Output the (X, Y) coordinate of the center of the cell containing the given text.  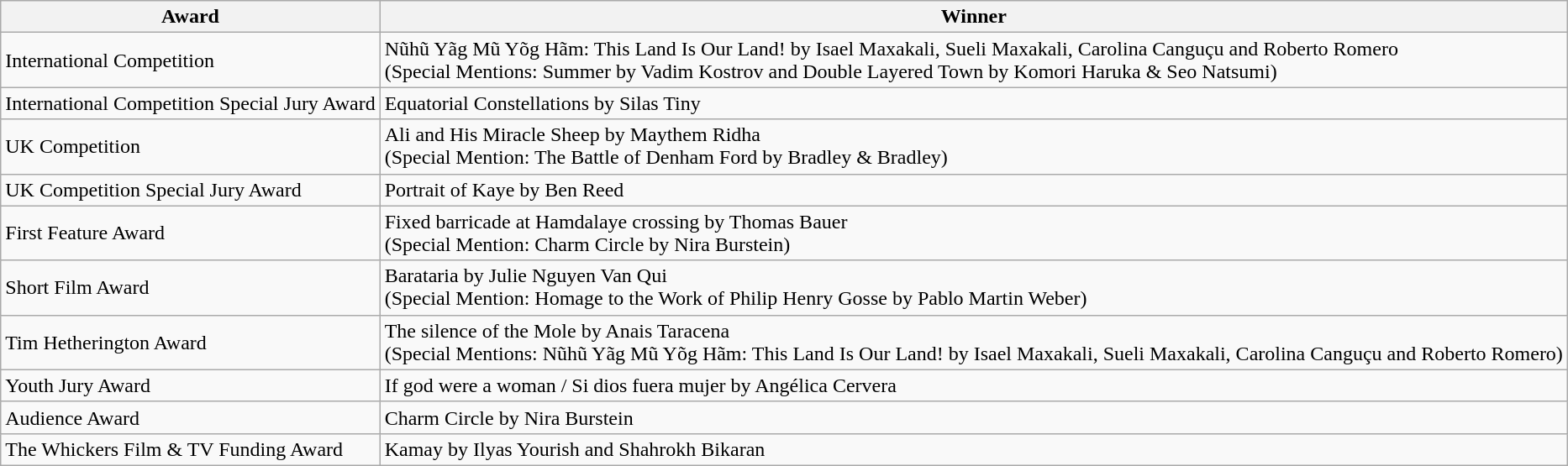
Ali and His Miracle Sheep by Maythem Ridha(Special Mention: The Battle of Denham Ford by Bradley & Bradley) (973, 146)
Short Film Award (190, 287)
UK Competition (190, 146)
Tim Hetherington Award (190, 343)
International Competition (190, 60)
Award (190, 17)
Kamay by Ilyas Yourish and Shahrokh Bikaran (973, 449)
If god were a woman / Si dios fuera mujer by Angélica Cervera (973, 385)
International Competition Special Jury Award (190, 103)
The Whickers Film & TV Funding Award (190, 449)
Charm Circle by Nira Burstein (973, 417)
Portrait of Kaye by Ben Reed (973, 190)
First Feature Award (190, 233)
UK Competition Special Jury Award (190, 190)
Youth Jury Award (190, 385)
Equatorial Constellations by Silas Tiny (973, 103)
Fixed barricade at Hamdalaye crossing by Thomas Bauer(Special Mention: Charm Circle by Nira Burstein) (973, 233)
Audience Award (190, 417)
Winner (973, 17)
Barataria by Julie Nguyen Van Qui(Special Mention: Homage to the Work of Philip Henry Gosse by Pablo Martin Weber) (973, 287)
